Find where the given text appears and provide that cell's center as (X, Y) coordinate. 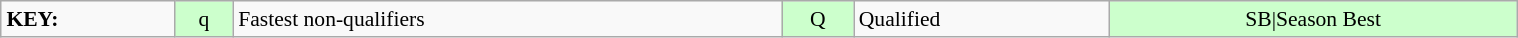
Q (818, 19)
KEY: (88, 19)
Fastest non-qualifiers (508, 19)
SB|Season Best (1314, 19)
q (204, 19)
Qualified (982, 19)
